Output the (X, Y) coordinate of the center of the cell containing the given text.  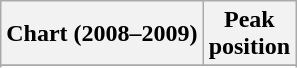
Peakposition (249, 34)
Chart (2008–2009) (102, 34)
